Determine the [X, Y] coordinate at the center of the cell enclosing the given text.  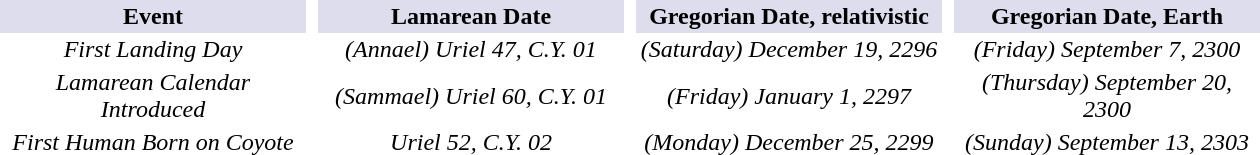
(Thursday) September 20, 2300 [1107, 96]
(Saturday) December 19, 2296 [789, 50]
(Friday) September 7, 2300 [1107, 50]
(Annael) Uriel 47, C.Y. 01 [471, 50]
Event [153, 16]
Gregorian Date, relativistic [789, 16]
First Landing Day [153, 50]
(Friday) January 1, 2297 [789, 96]
(Sammael) Uriel 60, C.Y. 01 [471, 96]
Lamarean Date [471, 16]
Gregorian Date, Earth [1107, 16]
Lamarean Calendar Introduced [153, 96]
